Locate the cell with the specified text and output its (X, Y) center coordinate. 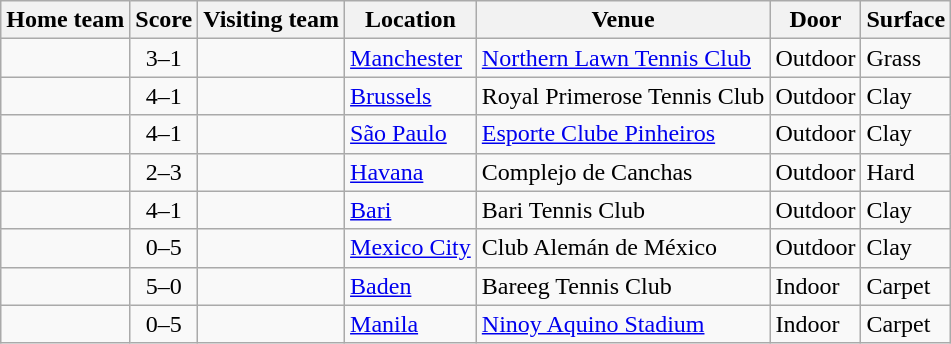
Bareeg Tennis Club (623, 286)
Brussels (411, 96)
Bari Tennis Club (623, 210)
São Paulo (411, 134)
Northern Lawn Tennis Club (623, 58)
Venue (623, 20)
Home team (66, 20)
Score (164, 20)
Ninoy Aquino Stadium (623, 324)
Visiting team (272, 20)
Bari (411, 210)
Esporte Clube Pinheiros (623, 134)
Manila (411, 324)
2–3 (164, 172)
Location (411, 20)
Baden (411, 286)
Club Alemán de México (623, 248)
Surface (906, 20)
Manchester (411, 58)
3–1 (164, 58)
Royal Primerose Tennis Club (623, 96)
Complejo de Canchas (623, 172)
Grass (906, 58)
Door (816, 20)
Havana (411, 172)
Mexico City (411, 248)
5–0 (164, 286)
Hard (906, 172)
